Search for the cell housing the specified text and yield its (x, y) center coordinate. 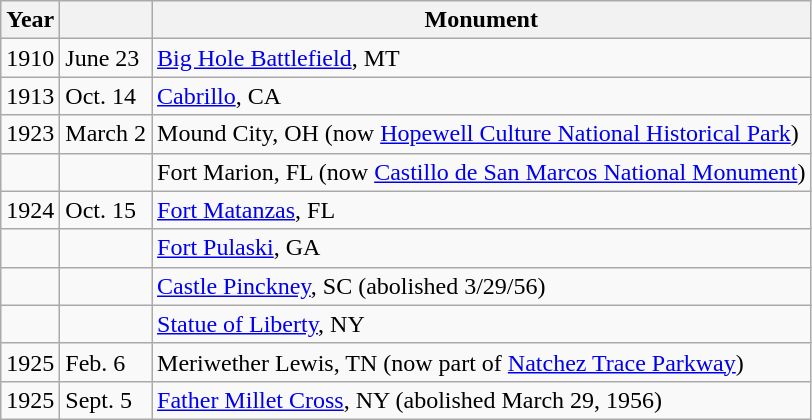
Fort Marion, FL (now Castillo de San Marcos National Monument) (482, 172)
Castle Pinckney, SC (abolished 3/29/56) (482, 286)
1924 (30, 210)
Statue of Liberty, NY (482, 324)
March 2 (106, 134)
Fort Matanzas, FL (482, 210)
Year (30, 20)
Oct. 15 (106, 210)
Monument (482, 20)
Father Millet Cross, NY (abolished March 29, 1956) (482, 400)
Sept. 5 (106, 400)
1910 (30, 58)
Mound City, OH (now Hopewell Culture National Historical Park) (482, 134)
Feb. 6 (106, 362)
Oct. 14 (106, 96)
Fort Pulaski, GA (482, 248)
June 23 (106, 58)
1913 (30, 96)
Cabrillo, CA (482, 96)
Big Hole Battlefield, MT (482, 58)
1923 (30, 134)
Meriwether Lewis, TN (now part of Natchez Trace Parkway) (482, 362)
